Find where the given text appears and provide that cell's center as [x, y] coordinate. 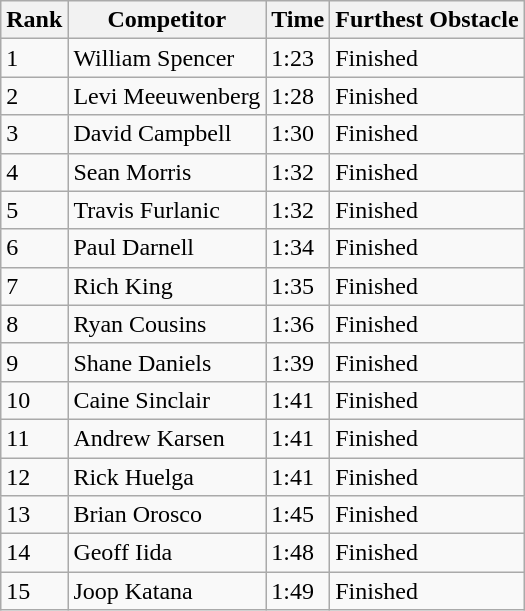
1:39 [298, 362]
2 [34, 96]
1:36 [298, 324]
12 [34, 477]
Joop Katana [167, 591]
15 [34, 591]
Andrew Karsen [167, 438]
1:35 [298, 286]
9 [34, 362]
13 [34, 515]
David Campbell [167, 134]
10 [34, 400]
Rick Huelga [167, 477]
Rank [34, 20]
7 [34, 286]
Levi Meeuwenberg [167, 96]
Geoff Iida [167, 553]
1:49 [298, 591]
Shane Daniels [167, 362]
Time [298, 20]
Furthest Obstacle [427, 20]
6 [34, 248]
14 [34, 553]
1:34 [298, 248]
Travis Furlanic [167, 210]
Paul Darnell [167, 248]
11 [34, 438]
8 [34, 324]
Rich King [167, 286]
Brian Orosco [167, 515]
4 [34, 172]
Sean Morris [167, 172]
1:48 [298, 553]
Competitor [167, 20]
Ryan Cousins [167, 324]
William Spencer [167, 58]
1:45 [298, 515]
1:28 [298, 96]
1:23 [298, 58]
Caine Sinclair [167, 400]
1:30 [298, 134]
1 [34, 58]
3 [34, 134]
5 [34, 210]
